Search for the cell housing the specified text and yield its (X, Y) center coordinate. 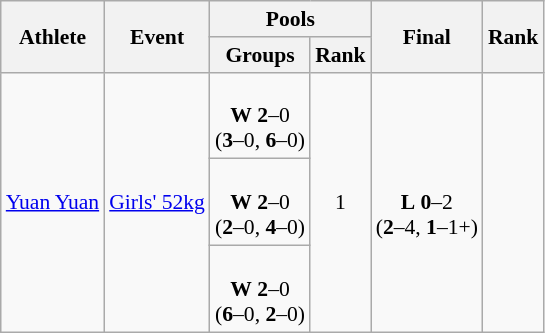
Groups (260, 55)
Event (157, 36)
W 2–0(3–0, 6–0) (260, 116)
W 2–0(2–0, 4–0) (260, 202)
Athlete (52, 36)
Pools (290, 19)
W 2–0(6–0, 2–0) (260, 290)
Yuan Yuan (52, 202)
1 (340, 202)
Girls' 52kg (157, 202)
L 0–2(2–4, 1–1+) (427, 202)
Final (427, 36)
